Output the (x, y) coordinate of the center of the cell containing the given text.  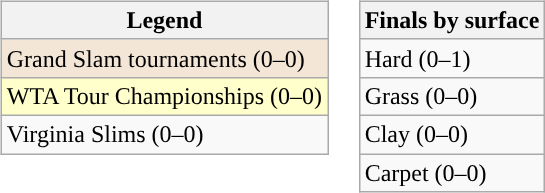
WTA Tour Championships (0–0) (164, 96)
Clay (0–0) (452, 134)
Grand Slam tournaments (0–0) (164, 58)
Finals by surface (452, 20)
Legend (164, 20)
Virginia Slims (0–0) (164, 134)
Hard (0–1) (452, 58)
Grass (0–0) (452, 96)
Carpet (0–0) (452, 173)
